From the cell containing the given text, extract its center point as (x, y) coordinate. 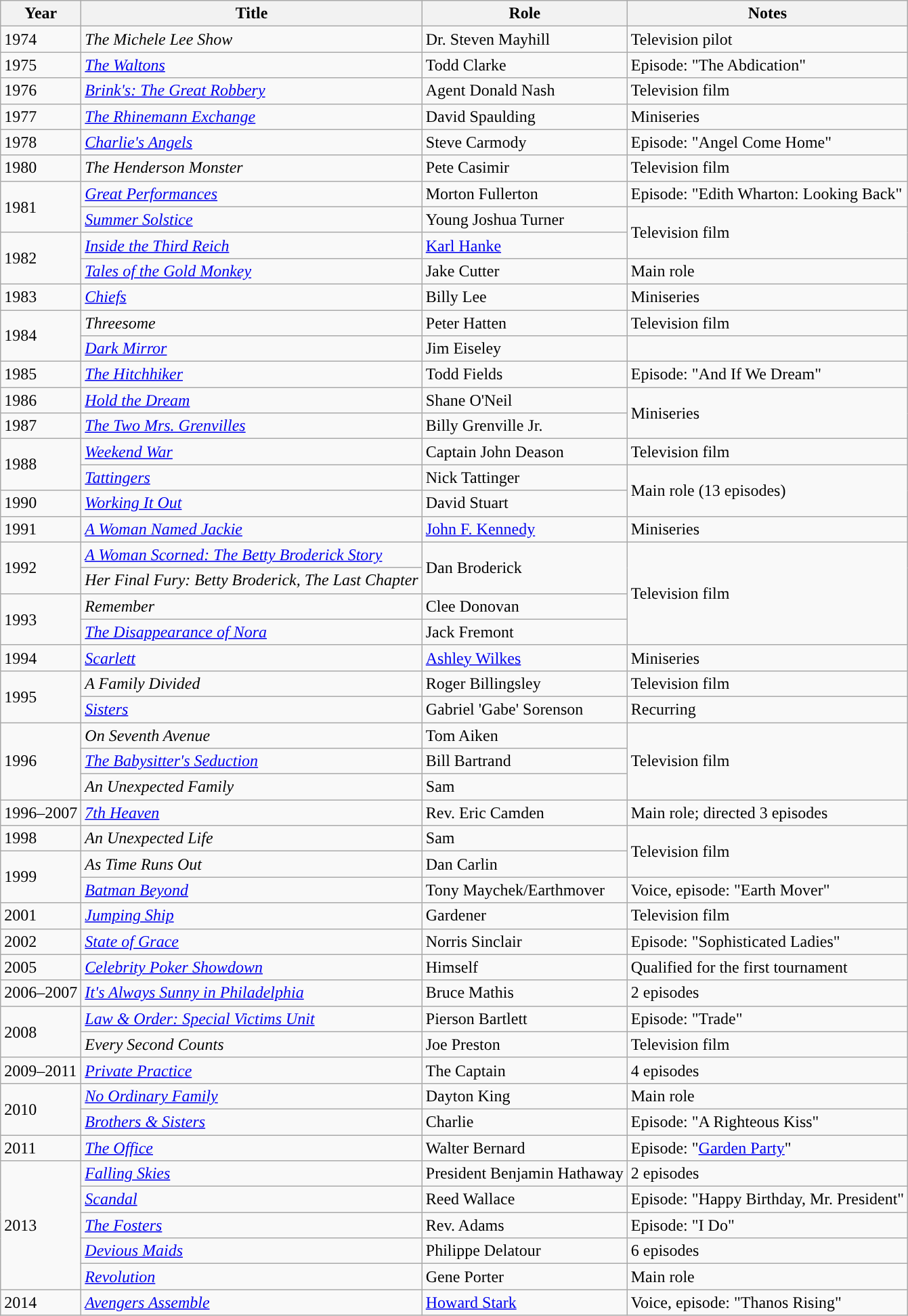
1975 (41, 65)
Scandal (252, 1200)
1984 (41, 336)
The Disappearance of Nora (252, 632)
1996–2007 (41, 813)
President Benjamin Hathaway (524, 1174)
Billy Lee (524, 297)
Devious Maids (252, 1251)
Falling Skies (252, 1174)
2008 (41, 1032)
Jack Fremont (524, 632)
Rev. Adams (524, 1225)
Karl Hanke (524, 245)
1977 (41, 116)
John F. Kennedy (524, 529)
1986 (41, 400)
Ashley Wilkes (524, 658)
1992 (41, 568)
Tattingers (252, 477)
1994 (41, 658)
1978 (41, 142)
David Spaulding (524, 116)
Howard Stark (524, 1302)
On Seventh Avenue (252, 735)
Bill Bartrand (524, 761)
1993 (41, 619)
Dark Mirror (252, 349)
Philippe Delatour (524, 1251)
Nick Tattinger (524, 477)
Role (524, 14)
Peter Hatten (524, 323)
Steve Carmody (524, 142)
State of Grace (252, 941)
Morton Fullerton (524, 194)
Her Final Fury: Betty Broderick, The Last Chapter (252, 580)
Hold the Dream (252, 400)
2009–2011 (41, 1070)
Dr. Steven Mayhill (524, 39)
Tom Aiken (524, 735)
Threesome (252, 323)
Great Performances (252, 194)
Qualified for the first tournament (767, 967)
Voice, episode: "Earth Mover" (767, 890)
Episode: "The Abdication" (767, 65)
Shane O'Neil (524, 400)
Main role; directed 3 episodes (767, 813)
1990 (41, 503)
Recurring (767, 709)
Voice, episode: "Thanos Rising" (767, 1302)
Sisters (252, 709)
Inside the Third Reich (252, 245)
Reed Wallace (524, 1200)
The Babysitter's Seduction (252, 761)
Rev. Eric Camden (524, 813)
Episode: "Sophisticated Ladies" (767, 941)
Episode: "Edith Wharton: Looking Back" (767, 194)
Episode: "I Do" (767, 1225)
Batman Beyond (252, 890)
Television pilot (767, 39)
Episode: "Garden Party" (767, 1148)
Dan Broderick (524, 568)
Walter Bernard (524, 1148)
2005 (41, 967)
1974 (41, 39)
1995 (41, 696)
2011 (41, 1148)
Gene Porter (524, 1277)
1981 (41, 207)
Avengers Assemble (252, 1302)
The Henderson Monster (252, 168)
1998 (41, 839)
1999 (41, 877)
Main role (13 episodes) (767, 490)
The Hitchhiker (252, 375)
Jim Eiseley (524, 349)
A Woman Named Jackie (252, 529)
Young Joshua Turner (524, 219)
2010 (41, 1109)
1976 (41, 91)
Charlie's Angels (252, 142)
Episode: "Angel Come Home" (767, 142)
Charlie (524, 1122)
2013 (41, 1225)
Gabriel 'Gabe' Sorenson (524, 709)
Himself (524, 967)
Remember (252, 606)
Jumping Ship (252, 916)
Every Second Counts (252, 1044)
1983 (41, 297)
Law & Order: Special Victims Unit (252, 1019)
1985 (41, 375)
As Time Runs Out (252, 864)
Tony Maychek/Earthmover (524, 890)
Brink's: The Great Robbery (252, 91)
Year (41, 14)
Episode: "Trade" (767, 1019)
No Ordinary Family (252, 1096)
It's Always Sunny in Philadelphia (252, 993)
The Captain (524, 1070)
Pierson Bartlett (524, 1019)
1988 (41, 465)
The Michele Lee Show (252, 39)
Agent Donald Nash (524, 91)
Celebrity Poker Showdown (252, 967)
6 episodes (767, 1251)
The Waltons (252, 65)
2006–2007 (41, 993)
Gardener (524, 916)
Revolution (252, 1277)
Summer Solstice (252, 219)
Tales of the Gold Monkey (252, 271)
2014 (41, 1302)
Brothers & Sisters (252, 1122)
2001 (41, 916)
Norris Sinclair (524, 941)
Captain John Deason (524, 452)
A Family Divided (252, 683)
David Stuart (524, 503)
The Two Mrs. Grenvilles (252, 426)
1987 (41, 426)
Pete Casimir (524, 168)
The Fosters (252, 1225)
An Unexpected Life (252, 839)
4 episodes (767, 1070)
Billy Grenville Jr. (524, 426)
The Rhinemann Exchange (252, 116)
Dan Carlin (524, 864)
Weekend War (252, 452)
Episode: "A Righteous Kiss" (767, 1122)
Todd Clarke (524, 65)
Dayton King (524, 1096)
An Unexpected Family (252, 787)
Jake Cutter (524, 271)
The Office (252, 1148)
Episode: "Happy Birthday, Mr. President" (767, 1200)
A Woman Scorned: The Betty Broderick Story (252, 555)
Roger Billingsley (524, 683)
1991 (41, 529)
Episode: "And If We Dream" (767, 375)
Private Practice (252, 1070)
Todd Fields (524, 375)
Scarlett (252, 658)
Clee Donovan (524, 606)
2002 (41, 941)
1996 (41, 761)
Working It Out (252, 503)
Title (252, 14)
1980 (41, 168)
Bruce Mathis (524, 993)
1982 (41, 258)
7th Heaven (252, 813)
Joe Preston (524, 1044)
Chiefs (252, 297)
Notes (767, 14)
